From the cell containing the given text, extract its center point as [X, Y] coordinate. 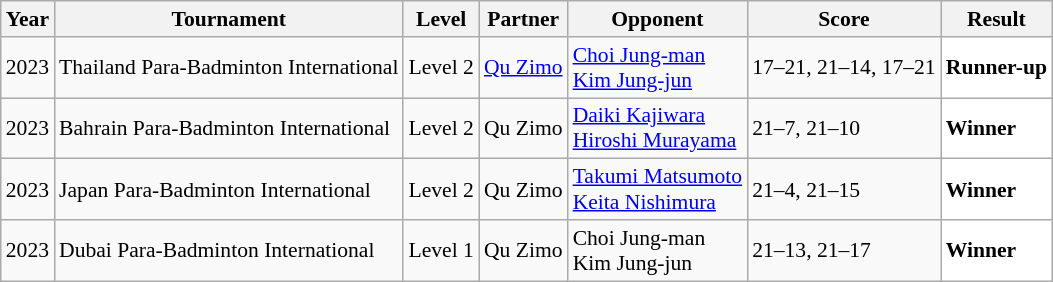
Tournament [228, 19]
Daiki Kajiwara Hiroshi Murayama [658, 128]
Year [28, 19]
Result [996, 19]
21–7, 21–10 [844, 128]
Level 1 [440, 250]
21–13, 21–17 [844, 250]
Bahrain Para-Badminton International [228, 128]
Score [844, 19]
Takumi Matsumoto Keita Nishimura [658, 190]
Japan Para-Badminton International [228, 190]
Opponent [658, 19]
17–21, 21–14, 17–21 [844, 68]
Partner [524, 19]
Dubai Para-Badminton International [228, 250]
Level [440, 19]
21–4, 21–15 [844, 190]
Runner-up [996, 68]
Thailand Para-Badminton International [228, 68]
